Output the [X, Y] coordinate of the center of the cell containing the given text.  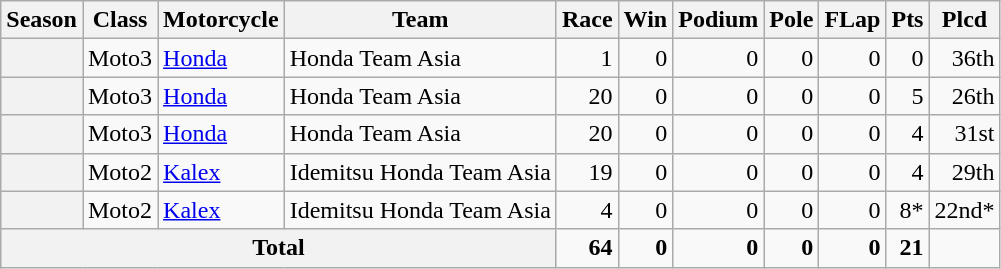
Pts [908, 20]
26th [964, 96]
8* [908, 210]
36th [964, 58]
22nd* [964, 210]
Race [587, 20]
5 [908, 96]
Season [42, 20]
29th [964, 172]
Podium [718, 20]
Pole [792, 20]
Motorcycle [222, 20]
21 [908, 248]
1 [587, 58]
31st [964, 134]
Total [279, 248]
64 [587, 248]
Plcd [964, 20]
Class [120, 20]
19 [587, 172]
Team [420, 20]
Win [646, 20]
FLap [852, 20]
